Detect which cell encompasses the target text, then output its [X, Y] center coordinate. 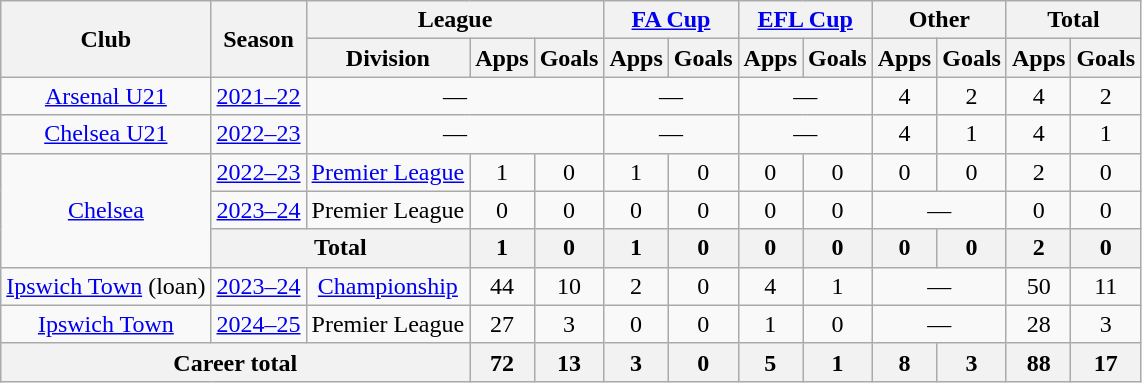
Other [939, 20]
Arsenal U21 [106, 96]
FA Cup [671, 20]
2021–22 [258, 96]
Championship [388, 286]
27 [502, 324]
11 [1106, 286]
Ipswich Town [106, 324]
28 [1038, 324]
Chelsea [106, 210]
Season [258, 39]
17 [1106, 362]
88 [1038, 362]
EFL Cup [805, 20]
8 [904, 362]
50 [1038, 286]
Chelsea U21 [106, 134]
League [455, 20]
Club [106, 39]
2024–25 [258, 324]
72 [502, 362]
Career total [236, 362]
Ipswich Town (loan) [106, 286]
5 [770, 362]
10 [569, 286]
13 [569, 362]
44 [502, 286]
Division [388, 58]
